Return the [X, Y] coordinate for the center point of the cell that contains the specified text.  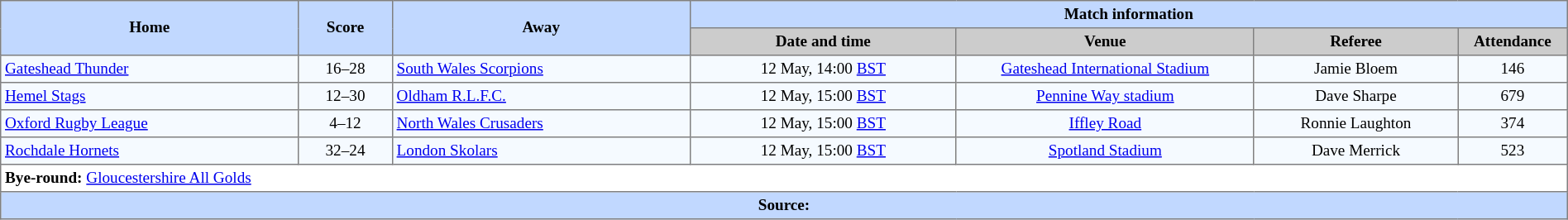
Home [150, 28]
South Wales Scorpions [541, 69]
Bye-round: Gloucestershire All Golds [784, 179]
Dave Sharpe [1355, 96]
Referee [1355, 41]
12 May, 14:00 BST [823, 69]
374 [1513, 124]
Attendance [1513, 41]
523 [1513, 151]
Hemel Stags [150, 96]
Away [541, 28]
Pennine Way stadium [1105, 96]
Dave Merrick [1355, 151]
Venue [1105, 41]
Iffley Road [1105, 124]
Match information [1128, 15]
London Skolars [541, 151]
Rochdale Hornets [150, 151]
Date and time [823, 41]
32–24 [346, 151]
679 [1513, 96]
Jamie Bloem [1355, 69]
Spotland Stadium [1105, 151]
Oxford Rugby League [150, 124]
Gateshead Thunder [150, 69]
12–30 [346, 96]
Oldham R.L.F.C. [541, 96]
Source: [784, 205]
Gateshead International Stadium [1105, 69]
Score [346, 28]
146 [1513, 69]
North Wales Crusaders [541, 124]
16–28 [346, 69]
4–12 [346, 124]
Ronnie Laughton [1355, 124]
